Detect which cell encompasses the target text, then output its [x, y] center coordinate. 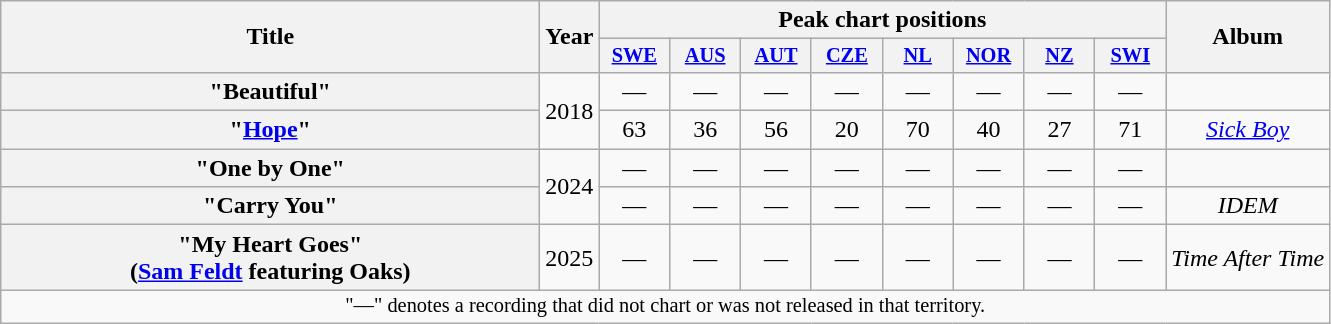
Year [570, 37]
IDEM [1248, 206]
56 [776, 130]
NOR [988, 56]
71 [1130, 130]
70 [918, 130]
"Beautiful" [270, 91]
CZE [846, 56]
27 [1060, 130]
2018 [570, 110]
Sick Boy [1248, 130]
63 [634, 130]
2024 [570, 187]
"Hope" [270, 130]
36 [706, 130]
"—" denotes a recording that did not chart or was not released in that territory. [666, 307]
20 [846, 130]
SWI [1130, 56]
2025 [570, 258]
AUT [776, 56]
NL [918, 56]
AUS [706, 56]
"One by One" [270, 168]
SWE [634, 56]
Peak chart positions [882, 20]
"My Heart Goes"(Sam Feldt featuring Oaks) [270, 258]
Title [270, 37]
Time After Time [1248, 258]
Album [1248, 37]
"Carry You" [270, 206]
NZ [1060, 56]
40 [988, 130]
